Return [X, Y] of the center of cell containing provided text 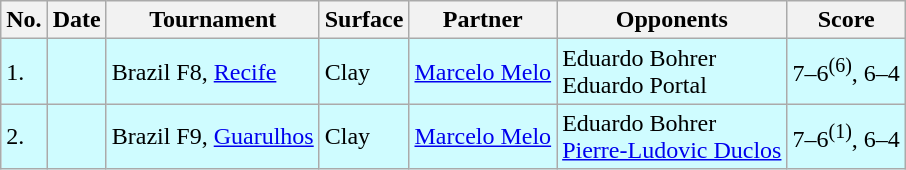
No. [24, 20]
Date [76, 20]
Score [846, 20]
7–6(6), 6–4 [846, 72]
2. [24, 136]
Eduardo Bohrer Eduardo Portal [672, 72]
7–6(1), 6–4 [846, 136]
Partner [483, 20]
Opponents [672, 20]
Brazil F9, Guarulhos [212, 136]
Eduardo Bohrer Pierre-Ludovic Duclos [672, 136]
Surface [364, 20]
Tournament [212, 20]
1. [24, 72]
Brazil F8, Recife [212, 72]
